Identify which cell holds the provided text, then report its (X, Y) central coordinate. 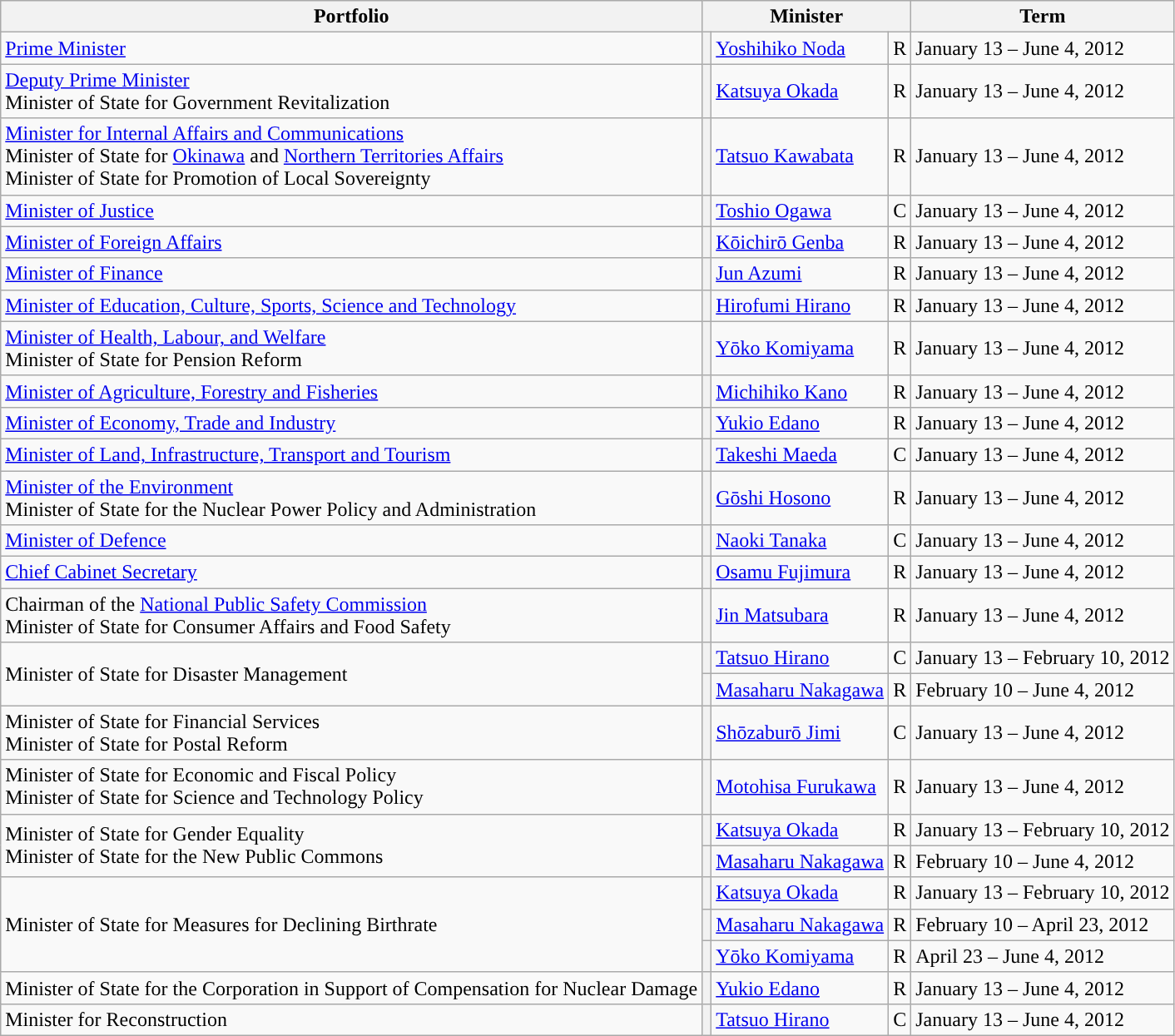
Minister of State for Gender Equality Minister of State for the New Public Commons (351, 845)
Minister (807, 17)
Naoki Tanaka (801, 541)
Minister of Health, Labour, and Welfare Minister of State for Pension Reform (351, 348)
Minister of Land, Infrastructure, Transport and Tourism (351, 454)
Minister of State for Disaster Management (351, 674)
Minister for Reconstruction (351, 1019)
Minister of Education, Culture, Sports, Science and Technology (351, 305)
Portfolio (351, 17)
Tatsuo Kawabata (801, 156)
Minister of Foreign Affairs (351, 242)
Chief Cabinet Secretary (351, 573)
Minister of Defence (351, 541)
Michihiko Kano (801, 391)
Minister of the Environment Minister of State for the Nuclear Power Policy and Administration (351, 498)
Minister of Agriculture, Forestry and Fisheries (351, 391)
Jin Matsubara (801, 616)
Chairman of the National Public Safety Commission Minister of State for Consumer Affairs and Food Safety (351, 616)
Term (1043, 17)
Minister of State for Financial Services Minister of State for Postal Reform (351, 732)
Minister of Economy, Trade and Industry (351, 423)
Gōshi Hosono (801, 498)
Prime Minister (351, 48)
February 10 – April 23, 2012 (1043, 924)
Minister of State for the Corporation in Support of Compensation for Nuclear Damage (351, 988)
Takeshi Maeda (801, 454)
Minister of State for Measures for Declining Birthrate (351, 924)
April 23 – June 4, 2012 (1043, 956)
Shōzaburō Jimi (801, 732)
Hirofumi Hirano (801, 305)
Osamu Fujimura (801, 573)
Deputy Prime Minister Minister of State for Government Revitalization (351, 92)
Minister of State for Economic and Fiscal Policy Minister of State for Science and Technology Policy (351, 787)
Minister of Finance (351, 274)
Yoshihiko Noda (801, 48)
Motohisa Furukawa (801, 787)
Minister of Justice (351, 211)
Jun Azumi (801, 274)
Kōichirō Genba (801, 242)
Toshio Ogawa (801, 211)
